Identify which cell holds the provided text, then report its [X, Y] central coordinate. 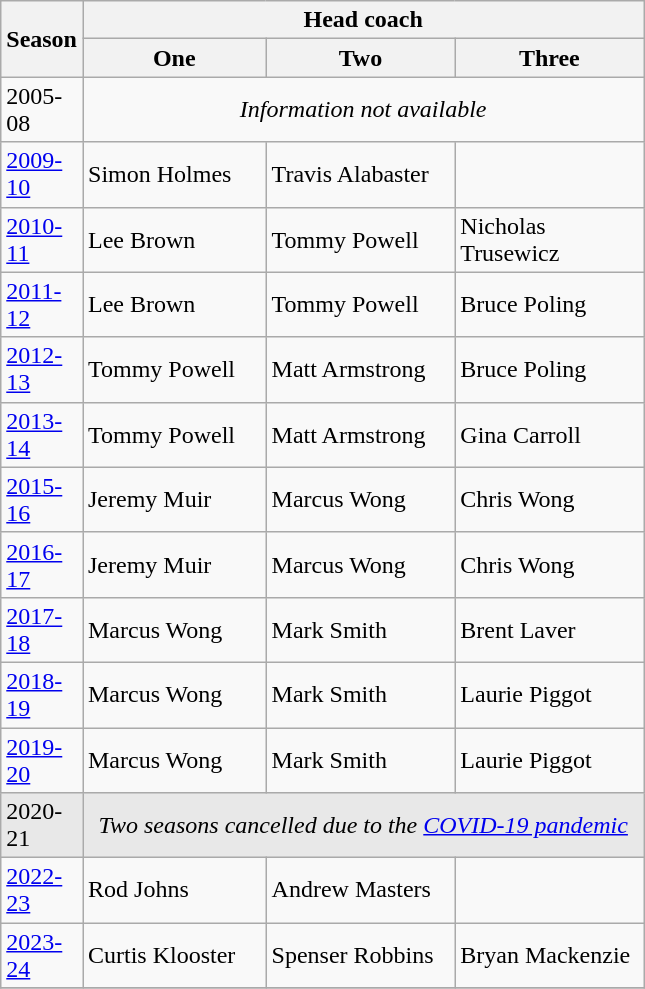
Brent Laver [550, 630]
One [174, 58]
Two seasons cancelled due to the COVID-19 pandemic [362, 826]
2015-16 [42, 500]
Travis Alabaster [360, 174]
Nicholas Trusewicz [550, 240]
Three [550, 58]
Head coach [362, 20]
2018-19 [42, 694]
2009-10 [42, 174]
2017-18 [42, 630]
Rod Johns [174, 890]
Information not available [362, 110]
Gina Carroll [550, 434]
Simon Holmes [174, 174]
2019-20 [42, 760]
Season [42, 39]
2011-12 [42, 304]
2020-21 [42, 826]
Bryan Mackenzie [550, 956]
2010-11 [42, 240]
2023-24 [42, 956]
Curtis Klooster [174, 956]
Two [360, 58]
2005-08 [42, 110]
2022-23 [42, 890]
2012-13 [42, 370]
2013-14 [42, 434]
Andrew Masters [360, 890]
Spenser Robbins [360, 956]
2016-17 [42, 564]
